Detect which cell encompasses the target text, then output its [x, y] center coordinate. 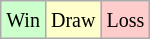
Win [24, 20]
Draw [72, 20]
Loss [126, 20]
